Return the [X, Y] coordinate for the center point of the cell that contains the specified text.  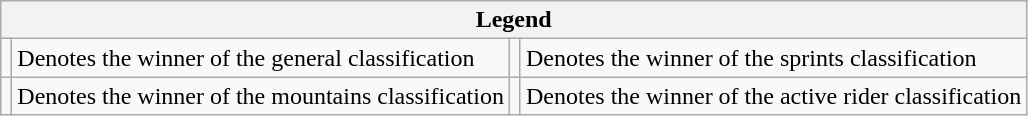
Denotes the winner of the active rider classification [773, 96]
Denotes the winner of the mountains classification [261, 96]
Legend [514, 20]
Denotes the winner of the sprints classification [773, 58]
Denotes the winner of the general classification [261, 58]
